Extract the [x, y] coordinate from the center of the cell holding the provided text.  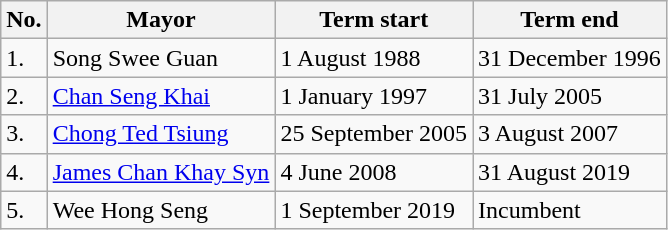
Chan Seng Khai [161, 96]
3. [24, 134]
Chong Ted Tsiung [161, 134]
2. [24, 96]
No. [24, 20]
4. [24, 172]
31 July 2005 [570, 96]
25 September 2005 [374, 134]
31 August 2019 [570, 172]
3 August 2007 [570, 134]
Term start [374, 20]
1 September 2019 [374, 210]
Incumbent [570, 210]
Mayor [161, 20]
1. [24, 58]
Term end [570, 20]
Song Swee Guan [161, 58]
1 January 1997 [374, 96]
Wee Hong Seng [161, 210]
5. [24, 210]
4 June 2008 [374, 172]
James Chan Khay Syn [161, 172]
31 December 1996 [570, 58]
1 August 1988 [374, 58]
